Detect which cell encompasses the target text, then output its (x, y) center coordinate. 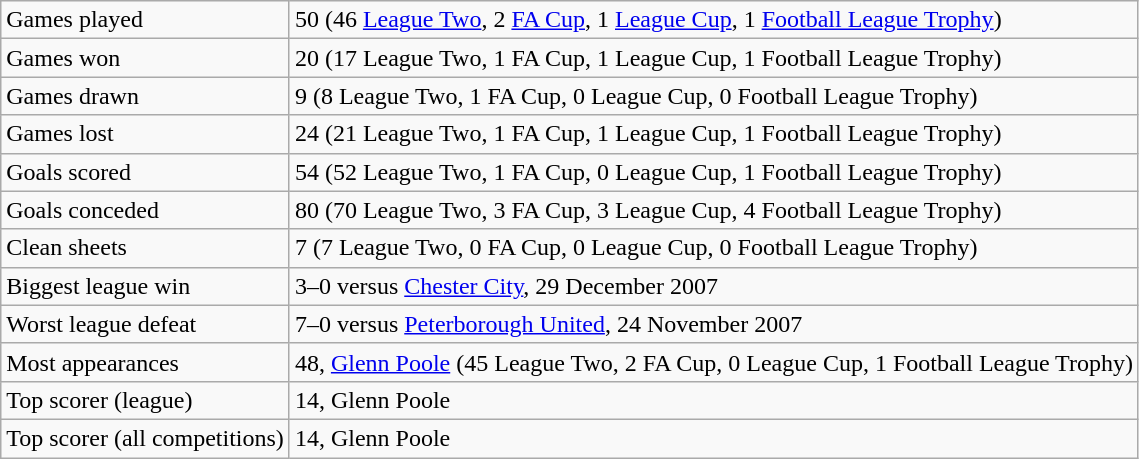
3–0 versus Chester City, 29 December 2007 (714, 286)
Biggest league win (146, 286)
Clean sheets (146, 248)
Worst league defeat (146, 324)
80 (70 League Two, 3 FA Cup, 3 League Cup, 4 Football League Trophy) (714, 210)
Top scorer (league) (146, 400)
7–0 versus Peterborough United, 24 November 2007 (714, 324)
Goals conceded (146, 210)
7 (7 League Two, 0 FA Cup, 0 League Cup, 0 Football League Trophy) (714, 248)
Top scorer (all competitions) (146, 438)
24 (21 League Two, 1 FA Cup, 1 League Cup, 1 Football League Trophy) (714, 134)
Games won (146, 58)
Most appearances (146, 362)
Games played (146, 20)
9 (8 League Two, 1 FA Cup, 0 League Cup, 0 Football League Trophy) (714, 96)
48, Glenn Poole (45 League Two, 2 FA Cup, 0 League Cup, 1 Football League Trophy) (714, 362)
Goals scored (146, 172)
Games drawn (146, 96)
Games lost (146, 134)
20 (17 League Two, 1 FA Cup, 1 League Cup, 1 Football League Trophy) (714, 58)
54 (52 League Two, 1 FA Cup, 0 League Cup, 1 Football League Trophy) (714, 172)
50 (46 League Two, 2 FA Cup, 1 League Cup, 1 Football League Trophy) (714, 20)
